Pinpoint the cell where the given text exists, returning its (X, Y) midpoint coordinate. 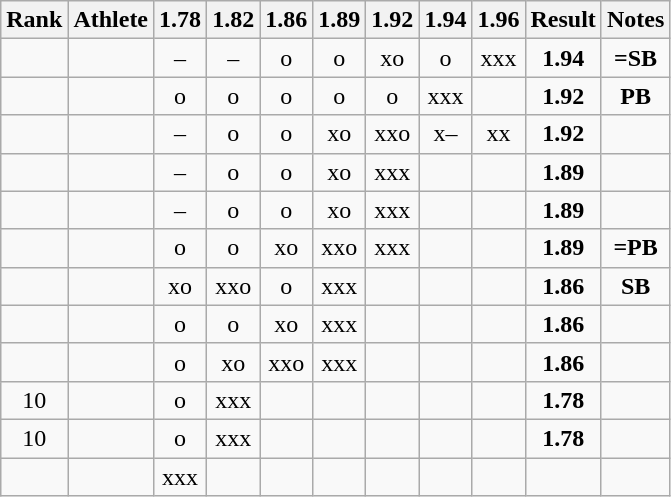
Athlete (111, 20)
1.96 (498, 20)
1.82 (234, 20)
PB (635, 96)
Notes (635, 20)
=PB (635, 248)
Result (563, 20)
x– (446, 134)
=SB (635, 58)
xx (498, 134)
Rank (34, 20)
SB (635, 286)
